Extract the (X, Y) coordinate from the center of the cell holding the provided text.  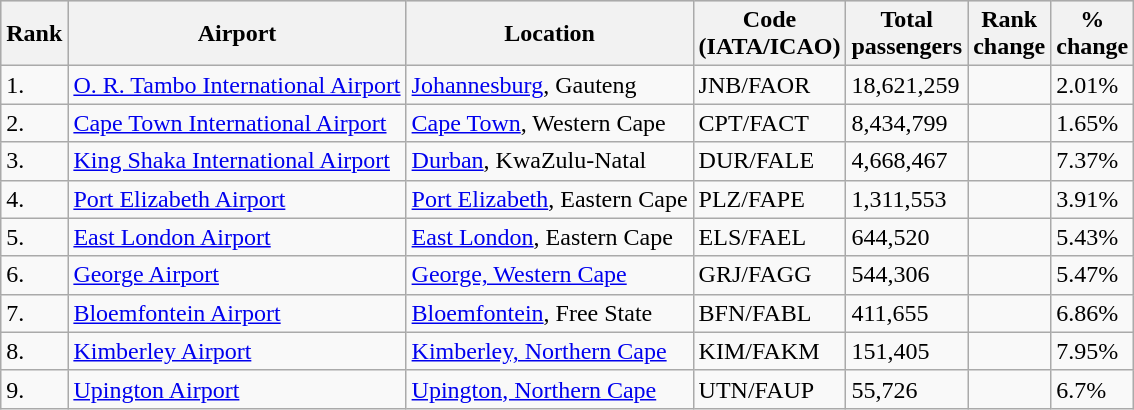
Bloemfontein Airport (237, 313)
O. R. Tambo International Airport (237, 85)
East London, Eastern Cape (550, 237)
%change (1092, 34)
644,520 (907, 237)
JNB/FAOR (770, 85)
6.86% (1092, 313)
18,621,259 (907, 85)
George Airport (237, 275)
BFN/FABL (770, 313)
5.43% (1092, 237)
Code(IATA/ICAO) (770, 34)
Rankchange (1010, 34)
7.95% (1092, 351)
Cape Town International Airport (237, 123)
DUR/FALE (770, 161)
Kimberley Airport (237, 351)
5.47% (1092, 275)
8. (34, 351)
2.01% (1092, 85)
Port Elizabeth, Eastern Cape (550, 199)
Johannesburg, Gauteng (550, 85)
6.7% (1092, 389)
KIM/FAKM (770, 351)
Upington, Northern Cape (550, 389)
55,726 (907, 389)
4. (34, 199)
Durban, KwaZulu-Natal (550, 161)
5. (34, 237)
6. (34, 275)
544,306 (907, 275)
Bloemfontein, Free State (550, 313)
King Shaka International Airport (237, 161)
4,668,467 (907, 161)
2. (34, 123)
1. (34, 85)
ELS/FAEL (770, 237)
Upington Airport (237, 389)
Totalpassengers (907, 34)
8,434,799 (907, 123)
7. (34, 313)
Rank (34, 34)
GRJ/FAGG (770, 275)
9. (34, 389)
CPT/FACT (770, 123)
UTN/FAUP (770, 389)
Port Elizabeth Airport (237, 199)
Location (550, 34)
1,311,553 (907, 199)
1.65% (1092, 123)
3. (34, 161)
7.37% (1092, 161)
Airport (237, 34)
151,405 (907, 351)
George, Western Cape (550, 275)
411,655 (907, 313)
3.91% (1092, 199)
Kimberley, Northern Cape (550, 351)
PLZ/FAPE (770, 199)
Cape Town, Western Cape (550, 123)
East London Airport (237, 237)
